Return [x, y] of the center of cell containing provided text 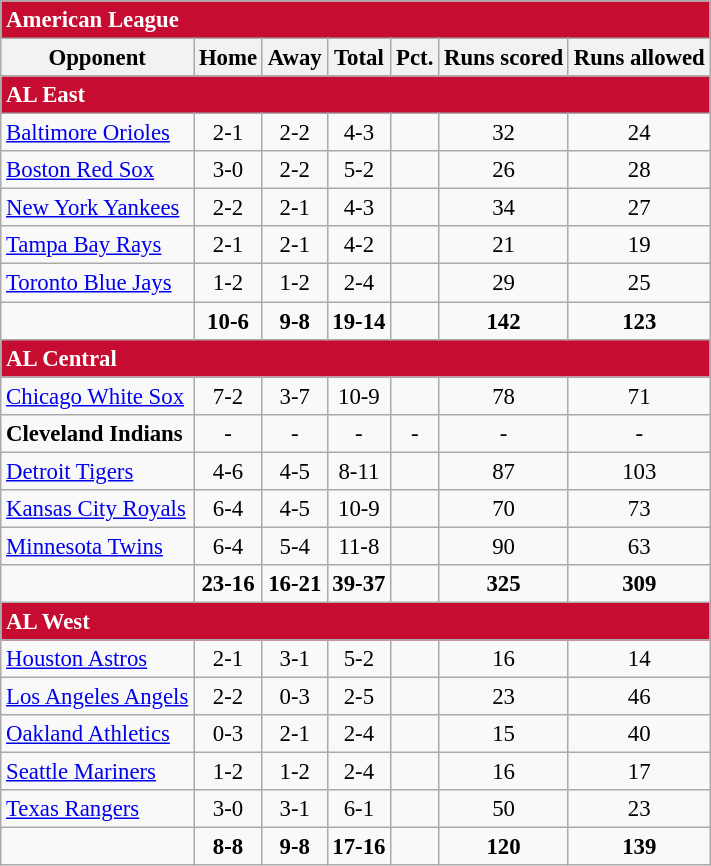
Texas Rangers [98, 809]
Away [294, 58]
2-5 [359, 697]
34 [504, 208]
90 [504, 546]
70 [504, 509]
28 [639, 170]
Pct. [415, 58]
Seattle Mariners [98, 772]
Boston Red Sox [98, 170]
139 [639, 847]
Runs allowed [639, 58]
4-2 [359, 245]
New York Yankees [98, 208]
19-14 [359, 321]
Toronto Blue Jays [98, 283]
8-11 [359, 471]
123 [639, 321]
Tampa Bay Rays [98, 245]
11-8 [359, 546]
Opponent [98, 58]
21 [504, 245]
American League [356, 20]
63 [639, 546]
27 [639, 208]
17 [639, 772]
142 [504, 321]
46 [639, 697]
AL West [356, 621]
78 [504, 396]
Houston Astros [98, 659]
39-37 [359, 584]
23-16 [228, 584]
50 [504, 809]
25 [639, 283]
14 [639, 659]
Detroit Tigers [98, 471]
3-7 [294, 396]
40 [639, 734]
Los Angeles Angels [98, 697]
Runs scored [504, 58]
Home [228, 58]
24 [639, 133]
29 [504, 283]
26 [504, 170]
7-2 [228, 396]
10-6 [228, 321]
Chicago White Sox [98, 396]
15 [504, 734]
Kansas City Royals [98, 509]
Total [359, 58]
87 [504, 471]
Oakland Athletics [98, 734]
325 [504, 584]
8-8 [228, 847]
6-1 [359, 809]
73 [639, 509]
32 [504, 133]
120 [504, 847]
Baltimore Orioles [98, 133]
5-4 [294, 546]
103 [639, 471]
4-6 [228, 471]
309 [639, 584]
AL East [356, 95]
16-21 [294, 584]
19 [639, 245]
71 [639, 396]
Cleveland Indians [98, 433]
17-16 [359, 847]
Minnesota Twins [98, 546]
AL Central [356, 358]
